Return (x, y) of the center of cell containing provided text 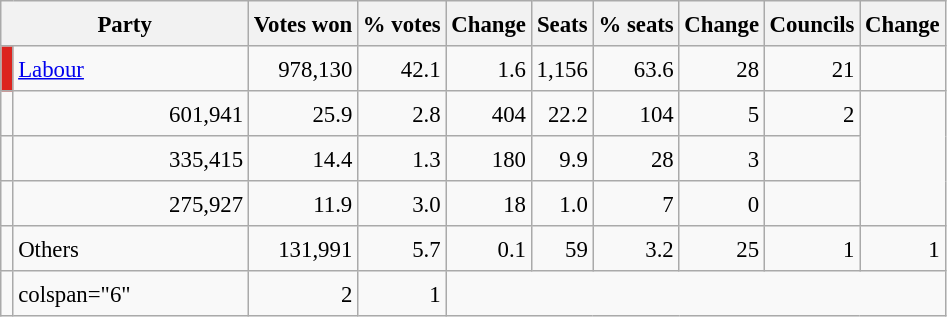
Party (125, 24)
335,415 (131, 158)
Seats (562, 24)
Labour (131, 68)
2.8 (402, 114)
18 (488, 204)
1.0 (562, 204)
22.2 (562, 114)
3 (722, 158)
404 (488, 114)
978,130 (302, 68)
131,991 (302, 248)
25 (722, 248)
5.7 (402, 248)
601,941 (131, 114)
3.2 (636, 248)
1.3 (402, 158)
1.6 (488, 68)
11.9 (302, 204)
25.9 (302, 114)
1,156 (562, 68)
63.6 (636, 68)
7 (636, 204)
% seats (636, 24)
Others (131, 248)
42.1 (402, 68)
14.4 (302, 158)
0 (722, 204)
104 (636, 114)
21 (812, 68)
275,927 (131, 204)
59 (562, 248)
9.9 (562, 158)
0.1 (488, 248)
% votes (402, 24)
Votes won (302, 24)
colspan="6" (131, 294)
3.0 (402, 204)
Councils (812, 24)
180 (488, 158)
5 (722, 114)
